Detect which cell encompasses the target text, then output its [x, y] center coordinate. 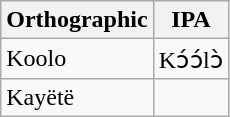
Koolo [77, 59]
IPA [191, 20]
Kɔ́ɔ́lɔ̀ [191, 59]
Orthographic [77, 20]
Kayëtë [77, 97]
